Extract the [x, y] coordinate from the center of the cell holding the provided text.  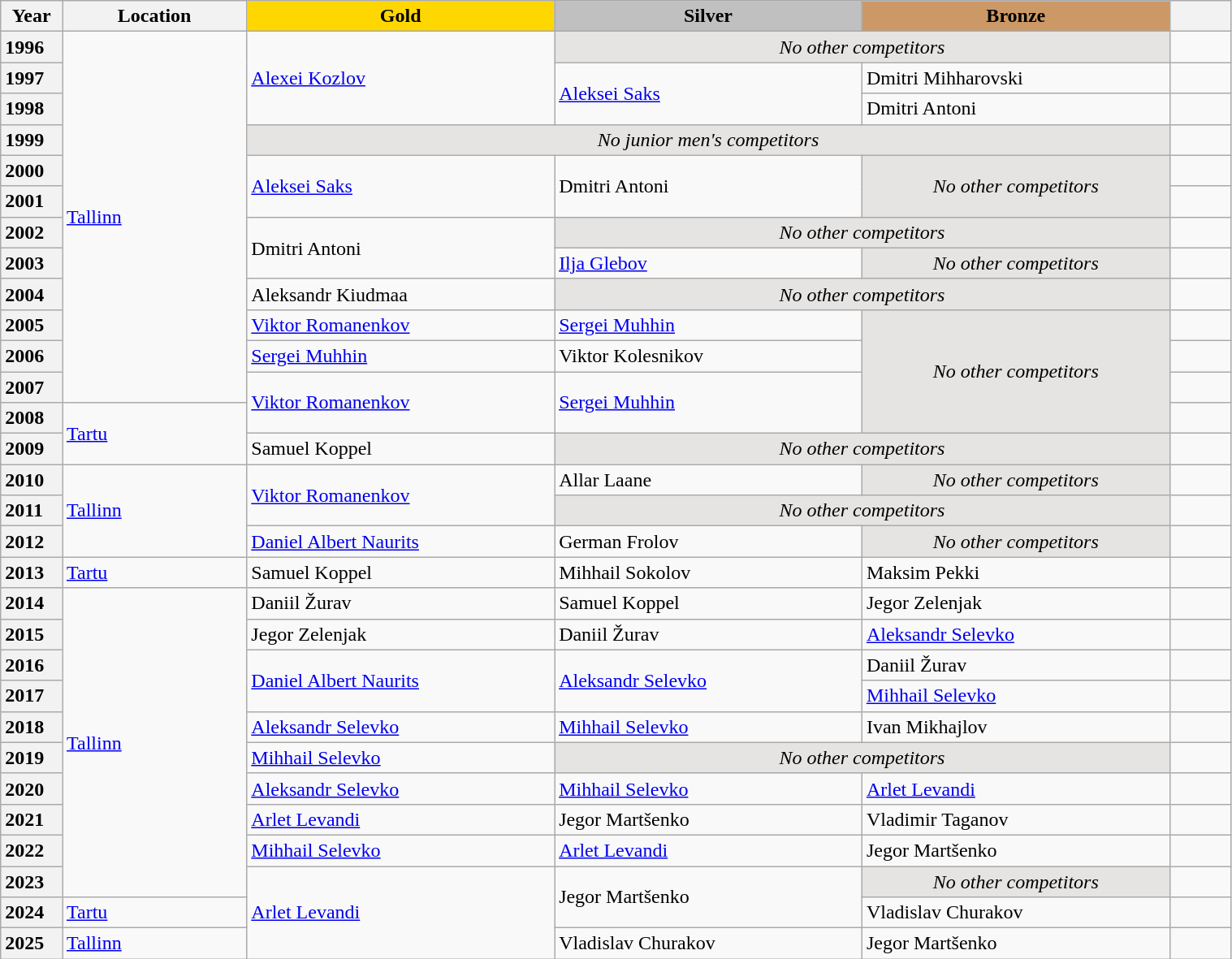
2014 [32, 603]
Bronze [1015, 16]
Ivan Mikhajlov [1015, 727]
1997 [32, 78]
2016 [32, 665]
2006 [32, 356]
Maksim Pekki [1015, 572]
Mihhail Sokolov [708, 572]
2007 [32, 387]
Silver [708, 16]
Vladimir Taganov [1015, 819]
2022 [32, 850]
Location [154, 16]
2019 [32, 758]
1998 [32, 109]
2021 [32, 819]
2018 [32, 727]
2023 [32, 881]
2020 [32, 788]
2003 [32, 263]
German Frolov [708, 542]
1999 [32, 140]
Year [32, 16]
2015 [32, 634]
2010 [32, 480]
2004 [32, 294]
Aleksandr Kiudmaa [401, 294]
Alexei Kozlov [401, 78]
2000 [32, 171]
2017 [32, 696]
2011 [32, 511]
Ilja Glebov [708, 263]
Dmitri Mihharovski [1015, 78]
2002 [32, 232]
2024 [32, 913]
Viktor Kolesnikov [708, 356]
2009 [32, 449]
2008 [32, 418]
Gold [401, 16]
2025 [32, 944]
1996 [32, 47]
2012 [32, 542]
No junior men's competitors [708, 140]
2013 [32, 572]
2005 [32, 325]
2001 [32, 201]
Allar Laane [708, 480]
